Determine the [X, Y] coordinate at the center of the cell enclosing the given text.  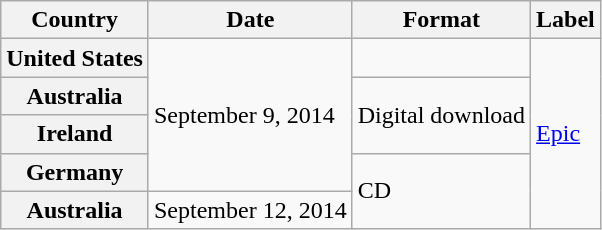
Digital download [441, 115]
Country [75, 20]
September 12, 2014 [250, 210]
Ireland [75, 134]
CD [441, 191]
September 9, 2014 [250, 115]
Epic [566, 134]
Format [441, 20]
Germany [75, 172]
Date [250, 20]
Label [566, 20]
United States [75, 58]
